Provide the (X, Y) coordinate of the cell's center where the given text is located.  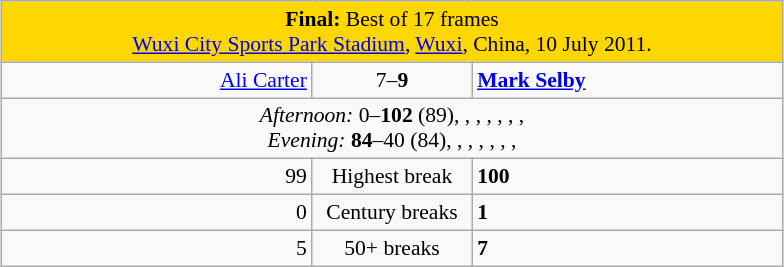
50+ breaks (392, 248)
Highest break (392, 177)
7 (627, 248)
0 (157, 213)
7–9 (392, 80)
99 (157, 177)
100 (627, 177)
1 (627, 213)
Final: Best of 17 framesWuxi City Sports Park Stadium, Wuxi, China, 10 July 2011. (392, 32)
Century breaks (392, 213)
Ali Carter (157, 80)
Mark Selby (627, 80)
5 (157, 248)
Afternoon: 0–102 (89), , , , , , , Evening: 84–40 (84), , , , , , , (392, 128)
